Pinpoint the cell where the given text exists, returning its [X, Y] midpoint coordinate. 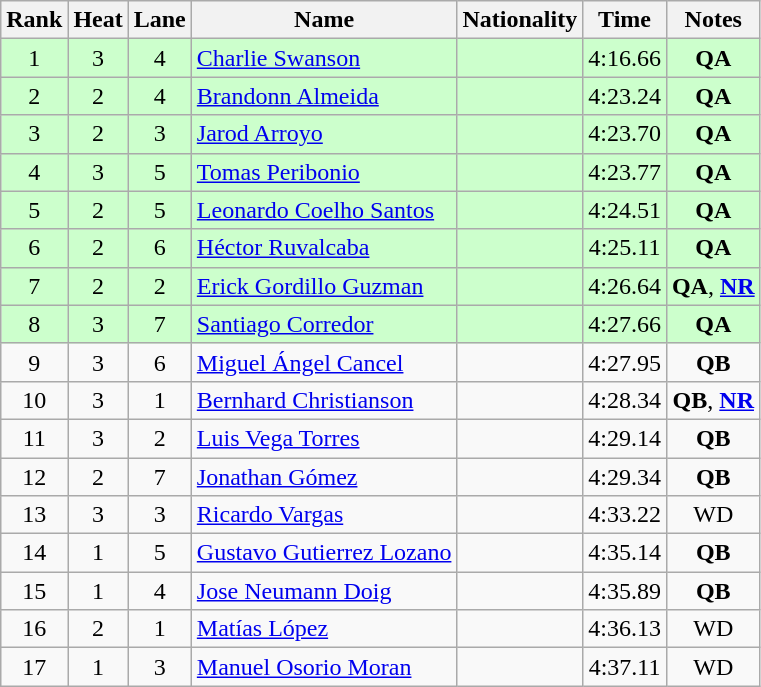
4:23.70 [625, 134]
Matías López [324, 629]
Rank [34, 20]
4:35.89 [625, 591]
Miguel Ángel Cancel [324, 362]
4:27.66 [625, 324]
4:33.22 [625, 515]
4:35.14 [625, 553]
4:29.34 [625, 477]
Brandonn Almeida [324, 96]
Name [324, 20]
12 [34, 477]
Ricardo Vargas [324, 515]
4:25.11 [625, 248]
4:23.77 [625, 172]
Bernhard Christianson [324, 400]
Jarod Arroyo [324, 134]
4:26.64 [625, 286]
15 [34, 591]
QA, NR [713, 286]
Luis Vega Torres [324, 438]
4:36.13 [625, 629]
4:29.14 [625, 438]
Heat [98, 20]
9 [34, 362]
14 [34, 553]
16 [34, 629]
8 [34, 324]
Manuel Osorio Moran [324, 667]
4:37.11 [625, 667]
17 [34, 667]
4:28.34 [625, 400]
Santiago Corredor [324, 324]
4:23.24 [625, 96]
Notes [713, 20]
Tomas Peribonio [324, 172]
Gustavo Gutierrez Lozano [324, 553]
Nationality [520, 20]
Leonardo Coelho Santos [324, 210]
Jonathan Gómez [324, 477]
Erick Gordillo Guzman [324, 286]
Lane [160, 20]
4:27.95 [625, 362]
13 [34, 515]
11 [34, 438]
Time [625, 20]
4:16.66 [625, 58]
4:24.51 [625, 210]
QB, NR [713, 400]
Jose Neumann Doig [324, 591]
Héctor Ruvalcaba [324, 248]
Charlie Swanson [324, 58]
10 [34, 400]
